Scan for the cell matching the given text and deliver its (X, Y) coordinate at center. 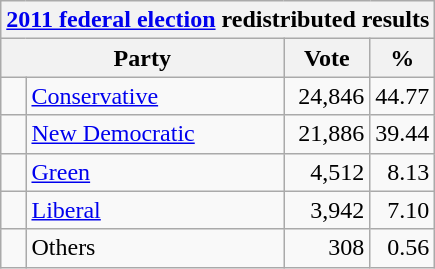
24,846 (327, 96)
8.13 (402, 172)
Green (155, 172)
% (402, 58)
7.10 (402, 210)
2011 federal election redistributed results (218, 20)
39.44 (402, 134)
4,512 (327, 172)
Others (155, 248)
Liberal (155, 210)
Party (142, 58)
21,886 (327, 134)
0.56 (402, 248)
3,942 (327, 210)
Conservative (155, 96)
New Democratic (155, 134)
308 (327, 248)
Vote (327, 58)
44.77 (402, 96)
